Return (x, y) of the center of cell containing provided text 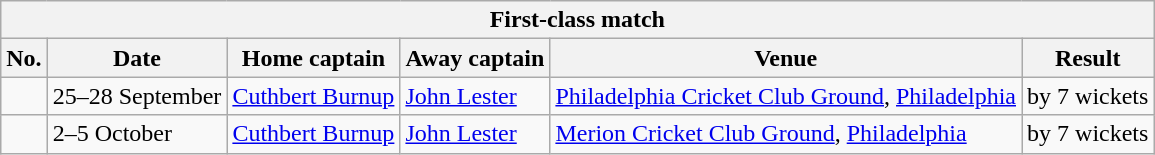
First-class match (578, 20)
Philadelphia Cricket Club Ground, Philadelphia (786, 96)
Venue (786, 58)
Result (1088, 58)
Merion Cricket Club Ground, Philadelphia (786, 134)
25–28 September (137, 96)
No. (24, 58)
Away captain (475, 58)
2–5 October (137, 134)
Home captain (314, 58)
Date (137, 58)
